Output the [X, Y] coordinate of the center of the cell containing the given text.  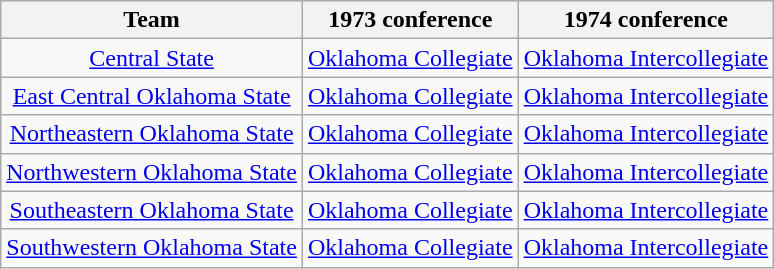
Southeastern Oklahoma State [152, 210]
Team [152, 20]
Central State [152, 58]
1974 conference [646, 20]
Northeastern Oklahoma State [152, 134]
1973 conference [410, 20]
East Central Oklahoma State [152, 96]
Northwestern Oklahoma State [152, 172]
Southwestern Oklahoma State [152, 248]
